Determine the [x, y] coordinate at the center of the cell enclosing the given text.  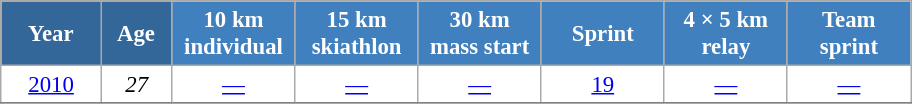
30 km mass start [480, 34]
Team sprint [848, 34]
4 × 5 km relay [726, 34]
27 [136, 85]
2010 [52, 85]
19 [602, 85]
10 km individual [234, 34]
Sprint [602, 34]
Year [52, 34]
Age [136, 34]
15 km skiathlon [356, 34]
